Provide the (x, y) coordinate of the cell's center where the given text is located.  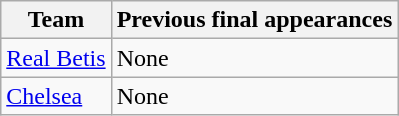
Real Betis (56, 58)
Team (56, 20)
Previous final appearances (254, 20)
Chelsea (56, 96)
